Output the [X, Y] coordinate of the center of the cell containing the given text.  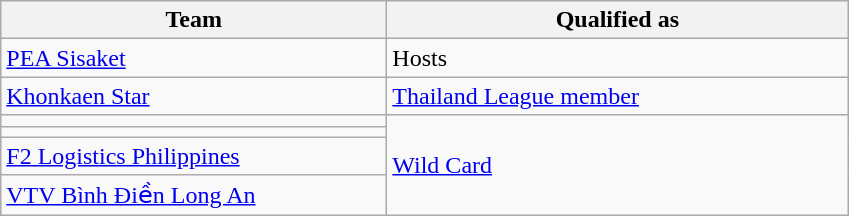
Qualified as [618, 20]
F2 Logistics Philippines [194, 156]
Thailand League member [618, 96]
PEA Sisaket [194, 58]
Team [194, 20]
Hosts [618, 58]
Khonkaen Star [194, 96]
VTV Bình Điền Long An [194, 195]
Wild Card [618, 165]
